Locate the cell with the specified text and output its [x, y] center coordinate. 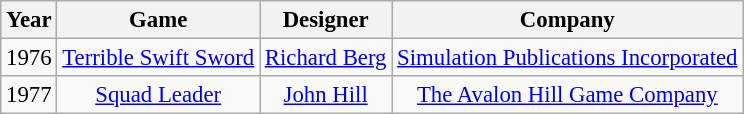
1976 [29, 58]
Designer [326, 20]
Simulation Publications Incorporated [568, 58]
Squad Leader [158, 95]
The Avalon Hill Game Company [568, 95]
Year [29, 20]
Game [158, 20]
Company [568, 20]
Richard Berg [326, 58]
John Hill [326, 95]
Terrible Swift Sword [158, 58]
1977 [29, 95]
